Return [x, y] of the center of cell containing provided text 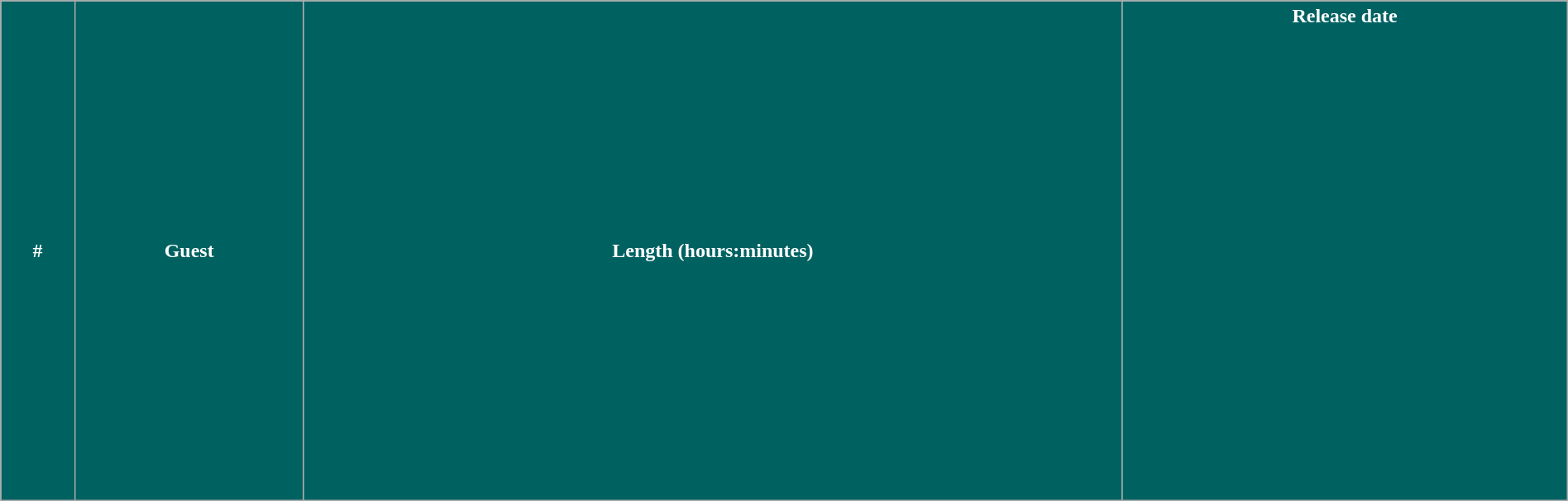
Release date [1345, 251]
# [38, 251]
Length (hours:minutes) [713, 251]
Guest [189, 251]
